Locate the cell with the specified text and output its [x, y] center coordinate. 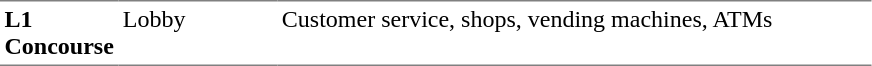
Customer service, shops, vending machines, ATMs [574, 33]
L1Concourse [59, 33]
Lobby [198, 33]
